Pinpoint the cell where the given text exists, returning its [x, y] midpoint coordinate. 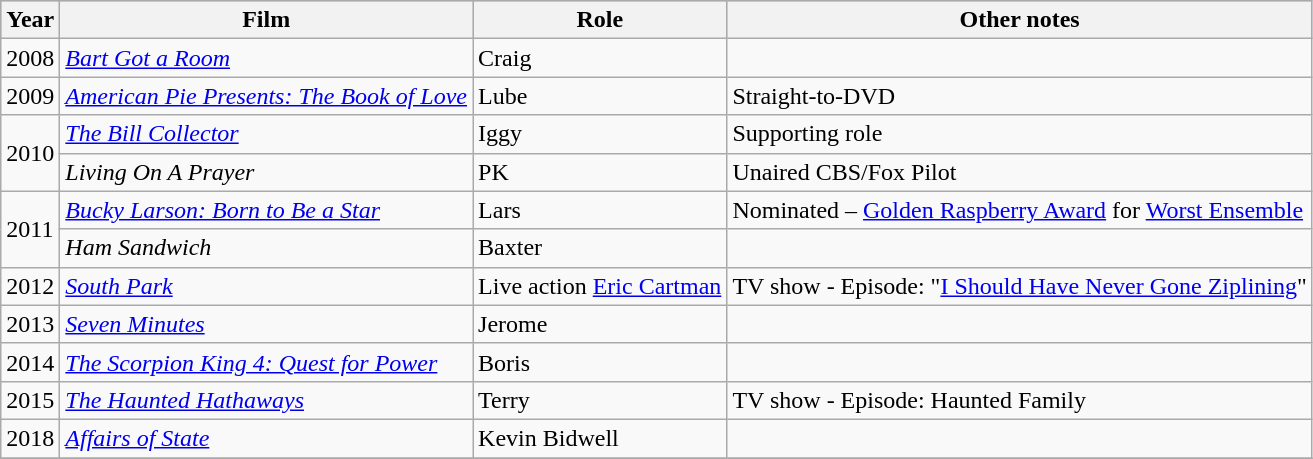
Ham Sandwich [266, 248]
Unaired CBS/Fox Pilot [1020, 172]
Iggy [600, 134]
TV show - Episode: "I Should Have Never Gone Ziplining" [1020, 286]
The Bill Collector [266, 134]
2018 [30, 438]
Seven Minutes [266, 324]
American Pie Presents: The Book of Love [266, 96]
2015 [30, 400]
2009 [30, 96]
TV show - Episode: Haunted Family [1020, 400]
Other notes [1020, 20]
Jerome [600, 324]
Living On A Prayer [266, 172]
2014 [30, 362]
South Park [266, 286]
Affairs of State [266, 438]
2012 [30, 286]
Live action Eric Cartman [600, 286]
Bucky Larson: Born to Be a Star [266, 210]
Nominated – Golden Raspberry Award for Worst Ensemble [1020, 210]
Bart Got a Room [266, 58]
Baxter [600, 248]
Role [600, 20]
Lube [600, 96]
The Scorpion King 4: Quest for Power [266, 362]
The Haunted Hathaways [266, 400]
Kevin Bidwell [600, 438]
Supporting role [1020, 134]
2013 [30, 324]
Terry [600, 400]
2008 [30, 58]
2010 [30, 153]
PK [600, 172]
Year [30, 20]
Lars [600, 210]
Craig [600, 58]
2011 [30, 229]
Film [266, 20]
Boris [600, 362]
Straight-to-DVD [1020, 96]
